Determine the [x, y] coordinate at the center of the cell enclosing the given text.  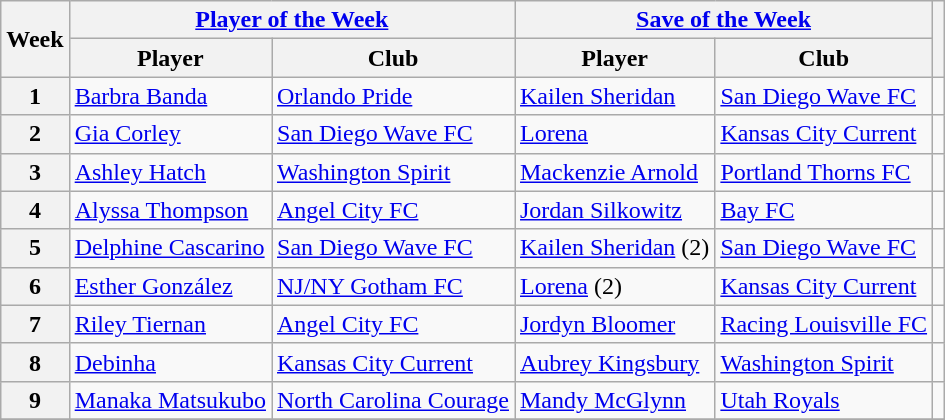
Racing Louisville FC [824, 324]
Gia Corley [170, 134]
Mandy McGlynn [614, 400]
NJ/NY Gotham FC [394, 286]
Barbra Banda [170, 96]
Lorena (2) [614, 286]
6 [35, 286]
Ashley Hatch [170, 172]
Lorena [614, 134]
Kailen Sheridan [614, 96]
Jordyn Bloomer [614, 324]
Utah Royals [824, 400]
2 [35, 134]
7 [35, 324]
3 [35, 172]
Orlando Pride [394, 96]
5 [35, 248]
Riley Tiernan [170, 324]
Player of the Week [292, 20]
Esther González [170, 286]
Debinha [170, 362]
Delphine Cascarino [170, 248]
8 [35, 362]
Aubrey Kingsbury [614, 362]
Bay FC [824, 210]
4 [35, 210]
North Carolina Courage [394, 400]
Week [35, 39]
Save of the Week [723, 20]
Manaka Matsukubo [170, 400]
Portland Thorns FC [824, 172]
Alyssa Thompson [170, 210]
Mackenzie Arnold [614, 172]
1 [35, 96]
Jordan Silkowitz [614, 210]
9 [35, 400]
Kailen Sheridan (2) [614, 248]
